Capture the cell that displays the provided text and extract its (X, Y) central coordinate. 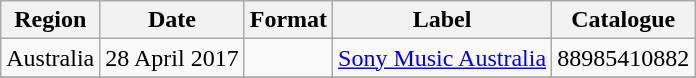
Australia (50, 58)
Format (288, 20)
Catalogue (624, 20)
Region (50, 20)
88985410882 (624, 58)
Date (172, 20)
Label (442, 20)
Sony Music Australia (442, 58)
28 April 2017 (172, 58)
